Capture the cell that displays the provided text and extract its (X, Y) central coordinate. 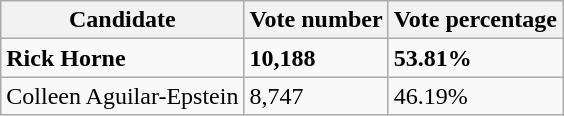
8,747 (316, 96)
Rick Horne (122, 58)
46.19% (475, 96)
Candidate (122, 20)
Vote percentage (475, 20)
10,188 (316, 58)
Vote number (316, 20)
53.81% (475, 58)
Colleen Aguilar-Epstein (122, 96)
